Output the (x, y) coordinate of the center of the cell containing the given text.  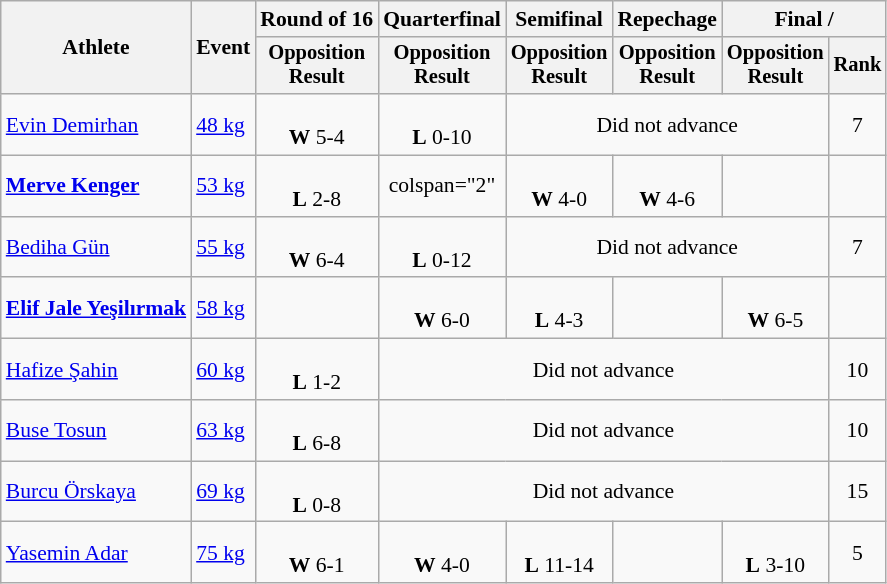
58 kg (223, 308)
15 (858, 492)
L 6-8 (316, 430)
L 2-8 (316, 186)
48 kg (223, 124)
Event (223, 48)
Buse Tosun (96, 430)
W 6-4 (316, 248)
Burcu Örskaya (96, 492)
L 3-10 (776, 552)
L 1-2 (316, 370)
63 kg (223, 430)
Round of 16 (316, 19)
W 6-0 (442, 308)
Bediha Gün (96, 248)
53 kg (223, 186)
L 0-8 (316, 492)
75 kg (223, 552)
L 0-12 (442, 248)
5 (858, 552)
Merve Kenger (96, 186)
L 0-10 (442, 124)
Yasemin Adar (96, 552)
Repechage (667, 19)
Athlete (96, 48)
60 kg (223, 370)
L 11-14 (560, 552)
Evin Demirhan (96, 124)
Rank (858, 66)
Quarterfinal (442, 19)
L 4-3 (560, 308)
Final / (804, 19)
W 6-1 (316, 552)
Hafize Şahin (96, 370)
colspan="2" (442, 186)
Elif Jale Yeşilırmak (96, 308)
55 kg (223, 248)
Semifinal (560, 19)
69 kg (223, 492)
W 6-5 (776, 308)
W 5-4 (316, 124)
W 4-6 (667, 186)
